Identify which cell holds the provided text, then report its [X, Y] central coordinate. 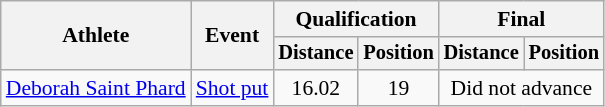
19 [398, 88]
Did not advance [522, 88]
Athlete [96, 36]
Shot put [232, 88]
Deborah Saint Phard [96, 88]
Event [232, 36]
Final [522, 19]
Qualification [356, 19]
16.02 [316, 88]
